Search for the cell housing the specified text and yield its [x, y] center coordinate. 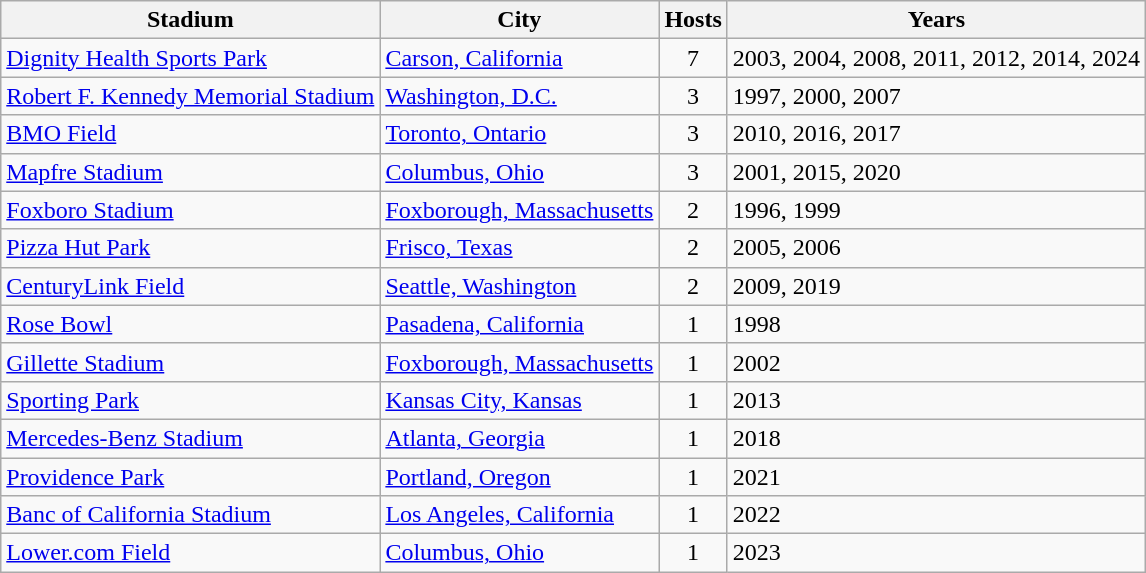
2018 [936, 438]
Washington, D.C. [520, 96]
2021 [936, 477]
2009, 2019 [936, 286]
Dignity Health Sports Park [190, 58]
Mapfre Stadium [190, 172]
Banc of California Stadium [190, 515]
Gillette Stadium [190, 362]
Sporting Park [190, 400]
2005, 2006 [936, 248]
Stadium [190, 20]
2013 [936, 400]
Robert F. Kennedy Memorial Stadium [190, 96]
2001, 2015, 2020 [936, 172]
City [520, 20]
Providence Park [190, 477]
Years [936, 20]
Seattle, Washington [520, 286]
Pasadena, California [520, 324]
Los Angeles, California [520, 515]
Hosts [693, 20]
CenturyLink Field [190, 286]
2022 [936, 515]
Rose Bowl [190, 324]
2002 [936, 362]
BMO Field [190, 134]
Carson, California [520, 58]
Pizza Hut Park [190, 248]
2010, 2016, 2017 [936, 134]
1996, 1999 [936, 210]
Foxboro Stadium [190, 210]
7 [693, 58]
2023 [936, 553]
Lower.com Field [190, 553]
2003, 2004, 2008, 2011, 2012, 2014, 2024 [936, 58]
Kansas City, Kansas [520, 400]
1997, 2000, 2007 [936, 96]
1998 [936, 324]
Mercedes-Benz Stadium [190, 438]
Atlanta, Georgia [520, 438]
Portland, Oregon [520, 477]
Toronto, Ontario [520, 134]
Frisco, Texas [520, 248]
